Determine the [X, Y] coordinate at the center of the cell enclosing the given text.  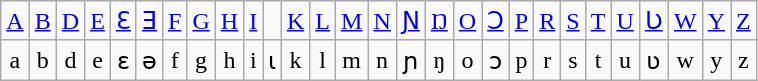
ɲ [410, 60]
s [573, 60]
w [685, 60]
N [382, 21]
K [295, 21]
R [548, 21]
L [323, 21]
a [15, 60]
Ɛ [123, 21]
Y [716, 21]
n [382, 60]
ʋ [654, 60]
ɔ [496, 60]
d [70, 60]
Ɔ [496, 21]
Ʋ [654, 21]
b [42, 60]
S [573, 21]
y [716, 60]
A [15, 21]
e [98, 60]
ɛ [123, 60]
E [98, 21]
o [467, 60]
B [42, 21]
ɩ [272, 60]
ə [149, 60]
O [467, 21]
I [254, 21]
p [521, 60]
l [323, 60]
U [625, 21]
m [351, 60]
t [598, 60]
f [174, 60]
M [351, 21]
Ɲ [410, 21]
z [743, 60]
h [229, 60]
F [174, 21]
D [70, 21]
ŋ [439, 60]
u [625, 60]
P [521, 21]
H [229, 21]
Ŋ [439, 21]
G [201, 21]
i [254, 60]
g [201, 60]
Z [743, 21]
k [295, 60]
T [598, 21]
Ǝ [149, 21]
W [685, 21]
r [548, 60]
